Locate the cell with the specified text and output its (x, y) center coordinate. 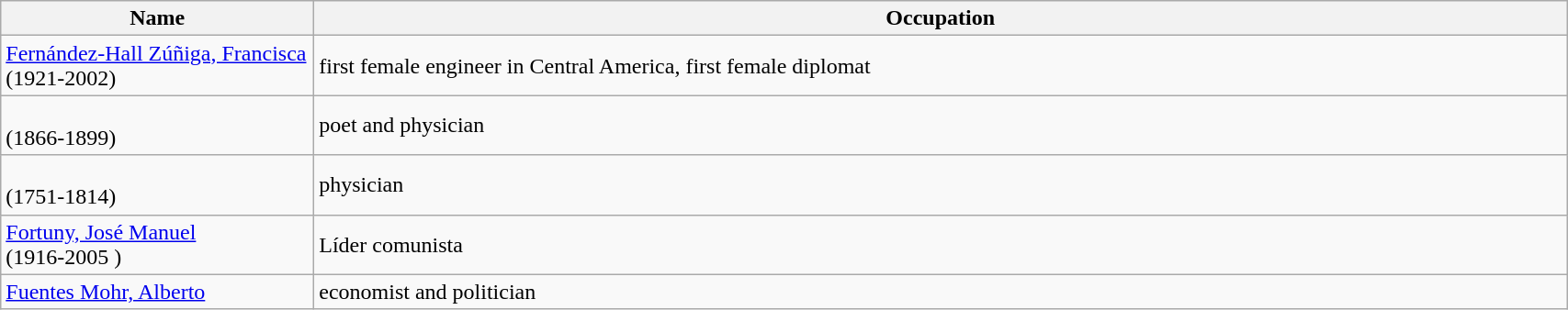
Fernández-Hall Zúñiga, Francisca (1921-2002) (158, 66)
Occupation (941, 18)
Fortuny, José Manuel(1916-2005 ) (158, 244)
first female engineer in Central America, first female diplomat (941, 66)
Name (158, 18)
physician (941, 185)
economist and politician (941, 292)
Fuentes Mohr, Alberto (158, 292)
(1751-1814) (158, 185)
poet and physician (941, 125)
(1866-1899) (158, 125)
Líder comunista (941, 244)
